Provide the (X, Y) coordinate of the cell's center where the given text is located.  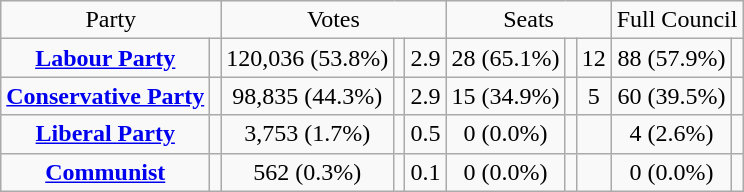
4 (2.6%) (672, 134)
562 (0.3%) (308, 172)
28 (65.1%) (506, 58)
12 (594, 58)
Labour Party (106, 58)
Votes (334, 20)
Seats (528, 20)
88 (57.9%) (672, 58)
Party (111, 20)
98,835 (44.3%) (308, 96)
Communist (106, 172)
60 (39.5%) (672, 96)
0.1 (426, 172)
Conservative Party (106, 96)
Liberal Party (106, 134)
120,036 (53.8%) (308, 58)
5 (594, 96)
Full Council (677, 20)
0.5 (426, 134)
15 (34.9%) (506, 96)
3,753 (1.7%) (308, 134)
